For the text-containing cell, return its midpoint in [X, Y] coordinate format. 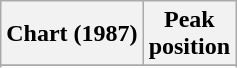
Chart (1987) [72, 34]
Peakposition [189, 34]
